Capture the cell that displays the provided text and extract its [x, y] central coordinate. 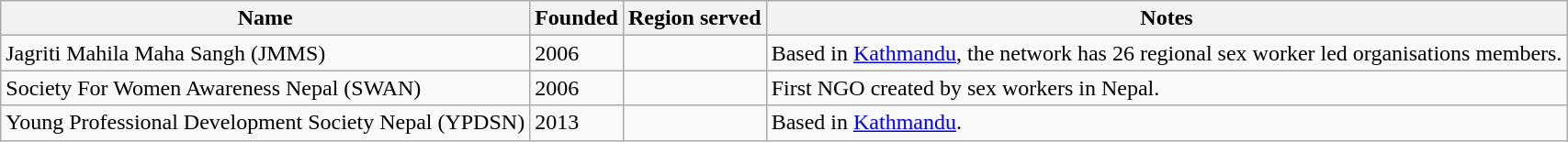
Notes [1167, 18]
Young Professional Development Society Nepal (YPDSN) [265, 123]
Based in Kathmandu, the network has 26 regional sex worker led organisations members. [1167, 53]
2013 [577, 123]
Society For Women Awareness Nepal (SWAN) [265, 88]
Name [265, 18]
First NGO created by sex workers in Nepal. [1167, 88]
Region served [694, 18]
Based in Kathmandu. [1167, 123]
Founded [577, 18]
Jagriti Mahila Maha Sangh (JMMS) [265, 53]
